Pinpoint the cell where the given text exists, returning its [x, y] midpoint coordinate. 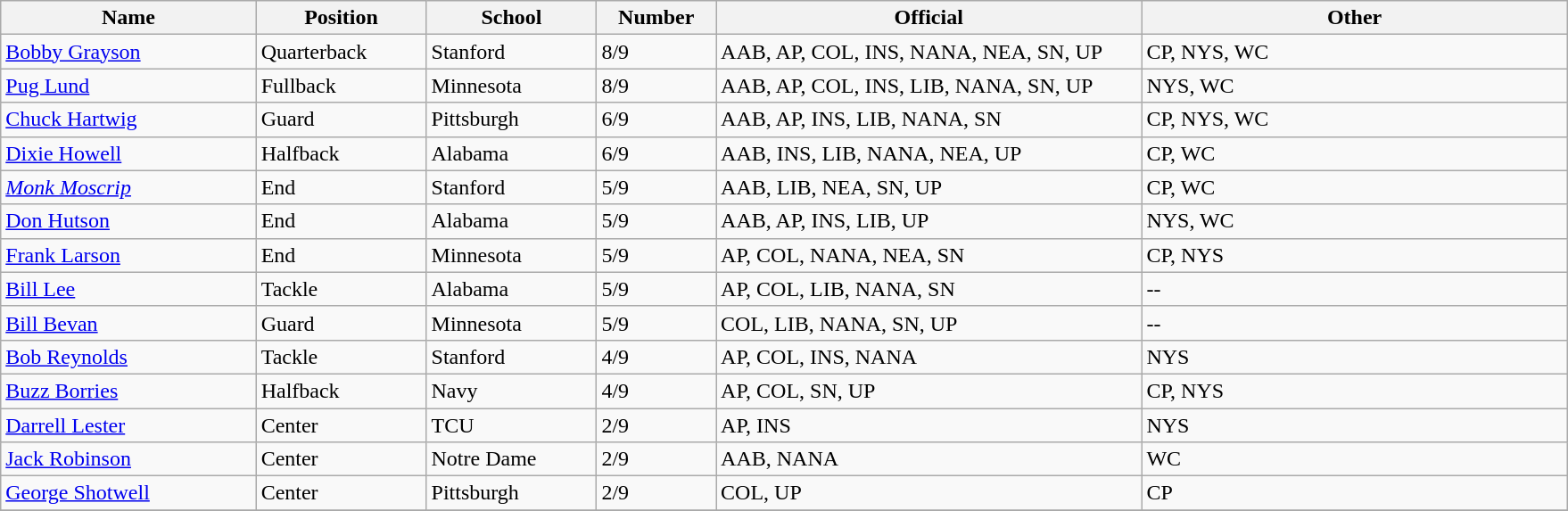
Quarterback [341, 52]
George Shotwell [128, 493]
Dixie Howell [128, 153]
Notre Dame [512, 459]
Navy [512, 391]
Bill Bevan [128, 323]
CP [1354, 493]
AP, COL, SN, UP [929, 391]
AP, COL, NANA, NEA, SN [929, 255]
Chuck Hartwig [128, 120]
Darrell Lester [128, 425]
AAB, NANA [929, 459]
Pug Lund [128, 86]
COL, LIB, NANA, SN, UP [929, 323]
TCU [512, 425]
COL, UP [929, 493]
Bill Lee [128, 289]
Bob Reynolds [128, 357]
WC [1354, 459]
Number [656, 18]
AP, COL, LIB, NANA, SN [929, 289]
Frank Larson [128, 255]
School [512, 18]
Other [1354, 18]
AP, INS [929, 425]
AAB, INS, LIB, NANA, NEA, UP [929, 153]
Position [341, 18]
Bobby Grayson [128, 52]
AAB, AP, INS, LIB, UP [929, 221]
Official [929, 18]
Jack Robinson [128, 459]
AAB, LIB, NEA, SN, UP [929, 187]
Monk Moscrip [128, 187]
AAB, AP, COL, INS, LIB, NANA, SN, UP [929, 86]
AAB, AP, COL, INS, NANA, NEA, SN, UP [929, 52]
AAB, AP, INS, LIB, NANA, SN [929, 120]
Don Hutson [128, 221]
Buzz Borries [128, 391]
Fullback [341, 86]
AP, COL, INS, NANA [929, 357]
Name [128, 18]
